Capture the cell that displays the provided text and extract its (x, y) central coordinate. 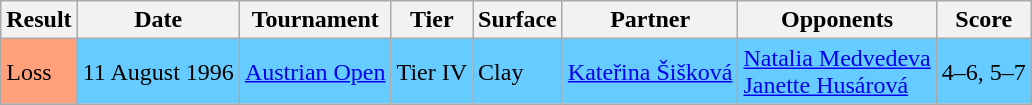
Kateřina Šišková (650, 72)
Tier (432, 20)
Score (984, 20)
Result (39, 20)
Austrian Open (315, 72)
Natalia Medvedeva Janette Husárová (837, 72)
Opponents (837, 20)
Clay (518, 72)
4–6, 5–7 (984, 72)
Surface (518, 20)
Loss (39, 72)
Partner (650, 20)
Tournament (315, 20)
Date (158, 20)
Tier IV (432, 72)
11 August 1996 (158, 72)
